Output the [X, Y] coordinate of the center of the cell containing the given text.  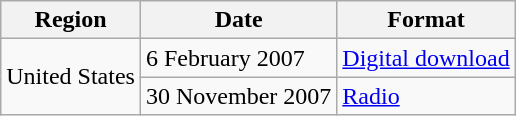
6 February 2007 [238, 58]
Radio [426, 96]
Region [71, 20]
Digital download [426, 58]
United States [71, 77]
30 November 2007 [238, 96]
Date [238, 20]
Format [426, 20]
